Find where the given text appears and provide that cell's center as (X, Y) coordinate. 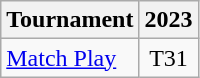
Tournament (70, 20)
2023 (168, 20)
T31 (168, 58)
Match Play (70, 58)
